Capture the cell that displays the provided text and extract its (X, Y) central coordinate. 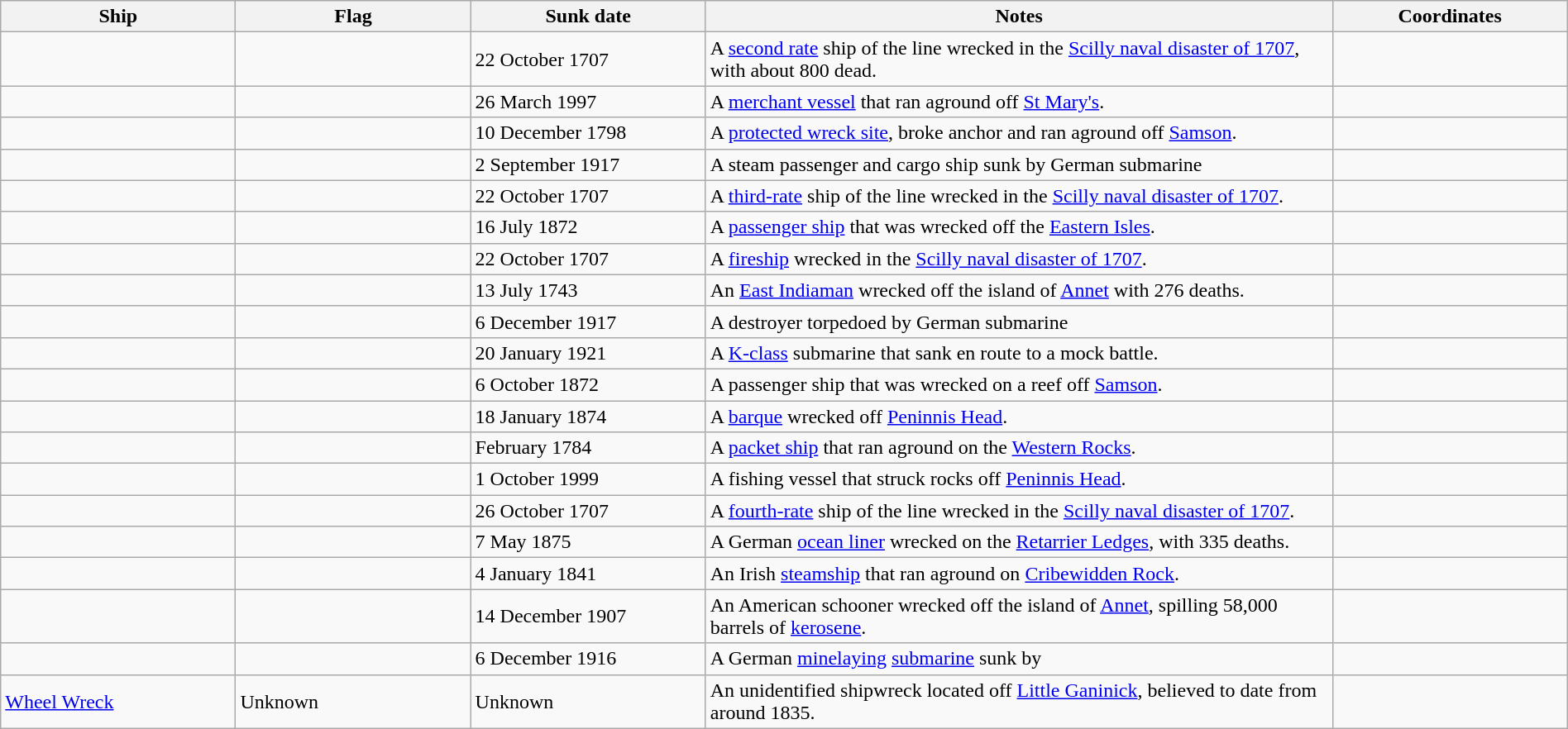
6 October 1872 (588, 384)
10 December 1798 (588, 133)
14 December 1907 (588, 617)
A steam passenger and cargo ship sunk by German submarine (1019, 164)
A merchant vessel that ran aground off St Mary's. (1019, 102)
7 May 1875 (588, 542)
A destroyer torpedoed by German submarine (1019, 322)
Notes (1019, 17)
An unidentified shipwreck located off Little Ganinick, believed to date from around 1835. (1019, 701)
A protected wreck site, broke anchor and ran aground off Samson. (1019, 133)
An Irish steamship that ran aground on Cribewidden Rock. (1019, 574)
26 October 1707 (588, 511)
6 December 1917 (588, 322)
20 January 1921 (588, 353)
13 July 1743 (588, 290)
Coordinates (1450, 17)
An East Indiaman wrecked off the island of Annet with 276 deaths. (1019, 290)
Ship (118, 17)
A second rate ship of the line wrecked in the Scilly naval disaster of 1707, with about 800 dead. (1019, 60)
4 January 1841 (588, 574)
A fireship wrecked in the Scilly naval disaster of 1707. (1019, 259)
2 September 1917 (588, 164)
16 July 1872 (588, 227)
A packet ship that ran aground on the Western Rocks. (1019, 448)
A fourth-rate ship of the line wrecked in the Scilly naval disaster of 1707. (1019, 511)
A passenger ship that was wrecked off the Eastern Isles. (1019, 227)
An American schooner wrecked off the island of Annet, spilling 58,000 barrels of kerosene. (1019, 617)
Wheel Wreck (118, 701)
Sunk date (588, 17)
February 1784 (588, 448)
1 October 1999 (588, 479)
A third-rate ship of the line wrecked in the Scilly naval disaster of 1707. (1019, 196)
A German minelaying submarine sunk by (1019, 659)
26 March 1997 (588, 102)
A K-class submarine that sank en route to a mock battle. (1019, 353)
A barque wrecked off Peninnis Head. (1019, 416)
Flag (353, 17)
6 December 1916 (588, 659)
18 January 1874 (588, 416)
A German ocean liner wrecked on the Retarrier Ledges, with 335 deaths. (1019, 542)
A passenger ship that was wrecked on a reef off Samson. (1019, 384)
A fishing vessel that struck rocks off Peninnis Head. (1019, 479)
